Scan for the cell matching the given text and deliver its (X, Y) coordinate at center. 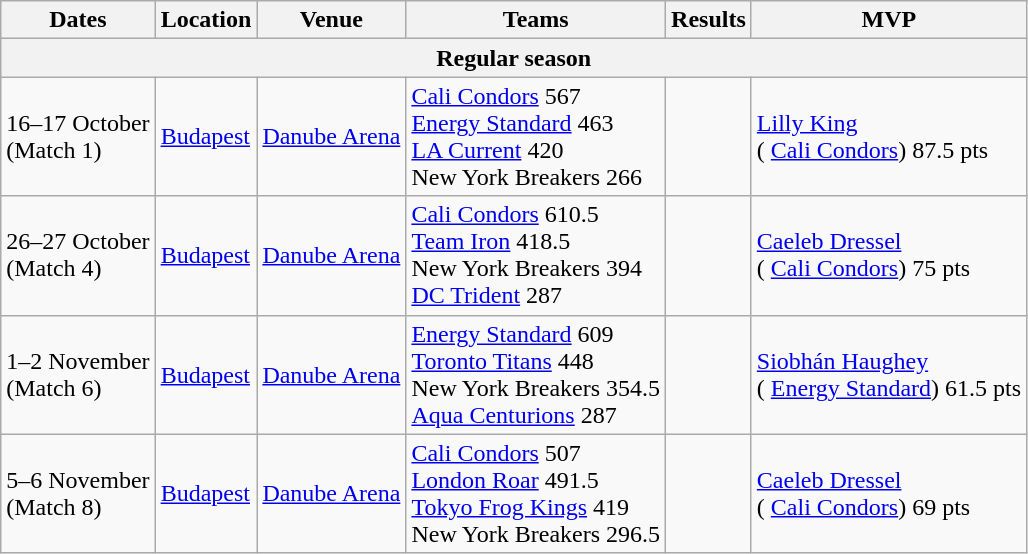
1–2 November(Match 6) (78, 374)
Regular season (514, 58)
Dates (78, 20)
Cali Condors 610.5 Team Iron 418.5 New York Breakers 394 DC Trident 287 (536, 256)
MVP (888, 20)
5–6 November(Match 8) (78, 494)
Teams (536, 20)
16–17 October(Match 1) (78, 136)
Cali Condors 507 London Roar 491.5 Tokyo Frog Kings 419 New York Breakers 296.5 (536, 494)
Results (709, 20)
Siobhán Haughey( Energy Standard) 61.5 pts (888, 374)
Caeleb Dressel( Cali Condors) 69 pts (888, 494)
Venue (332, 20)
Lilly King( Cali Condors) 87.5 pts (888, 136)
26–27 October(Match 4) (78, 256)
Location (206, 20)
Caeleb Dressel( Cali Condors) 75 pts (888, 256)
Energy Standard 609 Toronto Titans 448 New York Breakers 354.5 Aqua Centurions 287 (536, 374)
Cali Condors 567 Energy Standard 463 LA Current 420 New York Breakers 266 (536, 136)
